Output the (x, y) coordinate of the center of the cell containing the given text.  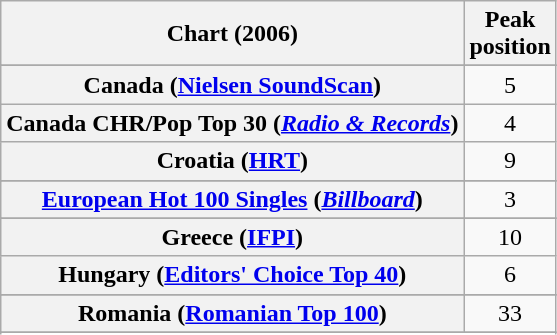
3 (510, 199)
Romania (Romanian Top 100) (232, 313)
6 (510, 275)
European Hot 100 Singles (Billboard) (232, 199)
Canada CHR/Pop Top 30 (Radio & Records) (232, 123)
10 (510, 237)
Greece (IFPI) (232, 237)
Chart (2006) (232, 34)
Canada (Nielsen SoundScan) (232, 85)
Peakposition (510, 34)
Hungary (Editors' Choice Top 40) (232, 275)
33 (510, 313)
Croatia (HRT) (232, 161)
4 (510, 123)
5 (510, 85)
9 (510, 161)
